Return the (X, Y) coordinate for the center point of the cell that contains the specified text.  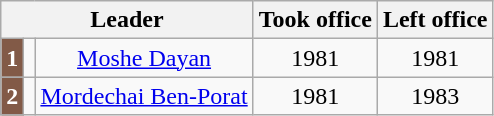
1 (12, 58)
1983 (435, 96)
Mordechai Ben-Porat (144, 96)
2 (12, 96)
Moshe Dayan (144, 58)
Left office (435, 20)
Leader (127, 20)
Took office (315, 20)
